Pinpoint the cell where the given text exists, returning its (x, y) midpoint coordinate. 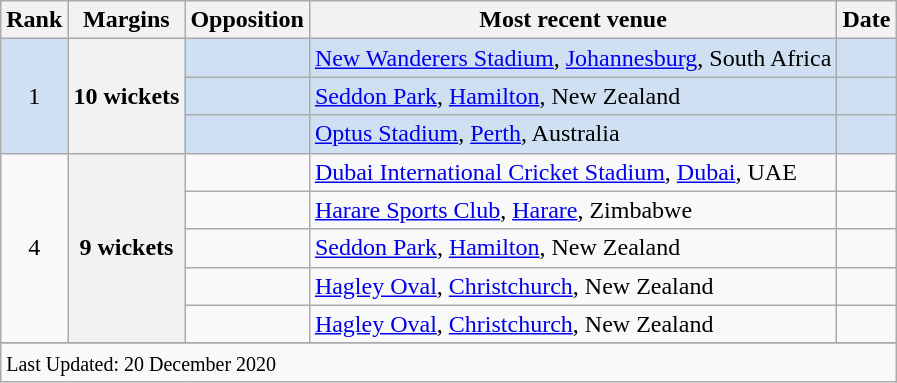
Margins (126, 20)
Last Updated: 20 December 2020 (448, 362)
10 wickets (126, 96)
1 (34, 96)
Dubai International Cricket Stadium, Dubai, UAE (573, 172)
New Wanderers Stadium, Johannesburg, South Africa (573, 58)
Most recent venue (573, 20)
Harare Sports Club, Harare, Zimbabwe (573, 210)
Optus Stadium, Perth, Australia (573, 134)
Date (866, 20)
4 (34, 248)
9 wickets (126, 248)
Rank (34, 20)
Opposition (247, 20)
